Search for the cell housing the specified text and yield its [x, y] center coordinate. 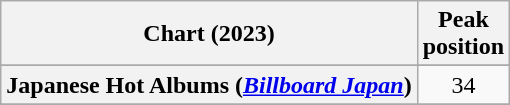
Japanese Hot Albums (Billboard Japan) [209, 85]
Chart (2023) [209, 34]
Peakposition [463, 34]
34 [463, 85]
